Extract the [X, Y] coordinate from the center of the cell holding the provided text.  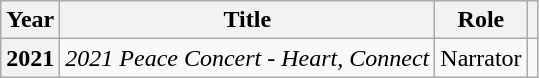
Title [248, 20]
Role [481, 20]
2021 [30, 58]
Narrator [481, 58]
2021 Peace Concert - Heart, Connect [248, 58]
Year [30, 20]
